Determine the [X, Y] coordinate at the center of the cell enclosing the given text.  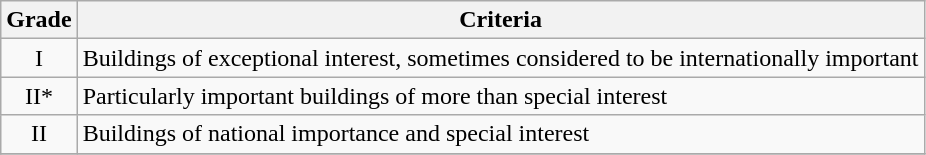
II [39, 134]
I [39, 58]
II* [39, 96]
Criteria [500, 20]
Buildings of exceptional interest, sometimes considered to be internationally important [500, 58]
Particularly important buildings of more than special interest [500, 96]
Buildings of national importance and special interest [500, 134]
Grade [39, 20]
